Extract the (X, Y) coordinate from the center of the cell holding the provided text.  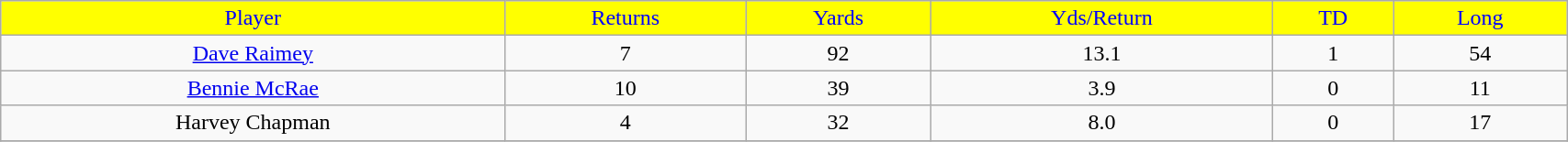
Returns (626, 18)
Dave Raimey (254, 53)
Yards (839, 18)
8.0 (1101, 123)
13.1 (1101, 53)
Player (254, 18)
7 (626, 53)
4 (626, 123)
17 (1481, 123)
Yds/Return (1101, 18)
Long (1481, 18)
TD (1333, 18)
Harvey Chapman (254, 123)
3.9 (1101, 88)
11 (1481, 88)
32 (839, 123)
54 (1481, 53)
Bennie McRae (254, 88)
39 (839, 88)
10 (626, 88)
92 (839, 53)
1 (1333, 53)
